Scan for the cell matching the given text and deliver its (X, Y) coordinate at center. 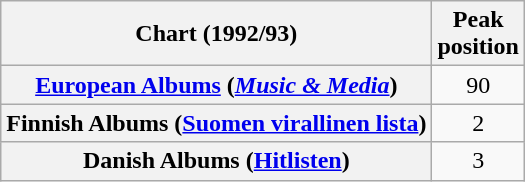
Danish Albums (Hitlisten) (216, 161)
3 (478, 161)
90 (478, 85)
Finnish Albums (Suomen virallinen lista) (216, 123)
European Albums (Music & Media) (216, 85)
Chart (1992/93) (216, 34)
2 (478, 123)
Peakposition (478, 34)
